Locate the cell with the specified text and output its [x, y] center coordinate. 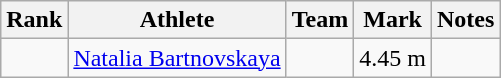
4.45 m [393, 58]
Mark [393, 20]
Rank [34, 20]
Notes [465, 20]
Natalia Bartnovskaya [177, 58]
Athlete [177, 20]
Team [320, 20]
